Find where the given text appears and provide that cell's center as (x, y) coordinate. 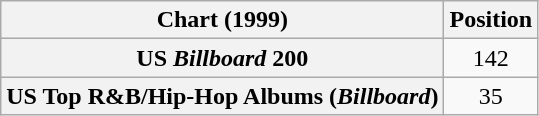
35 (491, 96)
US Top R&B/Hip-Hop Albums (Billboard) (222, 96)
142 (491, 58)
Chart (1999) (222, 20)
Position (491, 20)
US Billboard 200 (222, 58)
